Capture the cell that displays the provided text and extract its (X, Y) central coordinate. 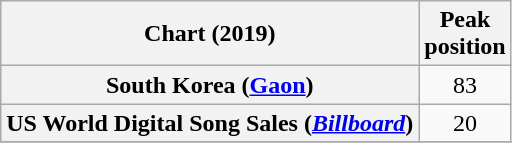
Peakposition (465, 34)
US World Digital Song Sales (Billboard) (210, 123)
South Korea (Gaon) (210, 85)
Chart (2019) (210, 34)
83 (465, 85)
20 (465, 123)
